Return [x, y] of the center of cell containing provided text 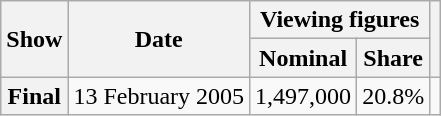
20.8% [394, 96]
Nominal [304, 58]
Final [34, 96]
Viewing figures [340, 20]
Show [34, 39]
13 February 2005 [159, 96]
Date [159, 39]
1,497,000 [304, 96]
Share [394, 58]
